Extract the (x, y) coordinate from the center of the cell holding the provided text.  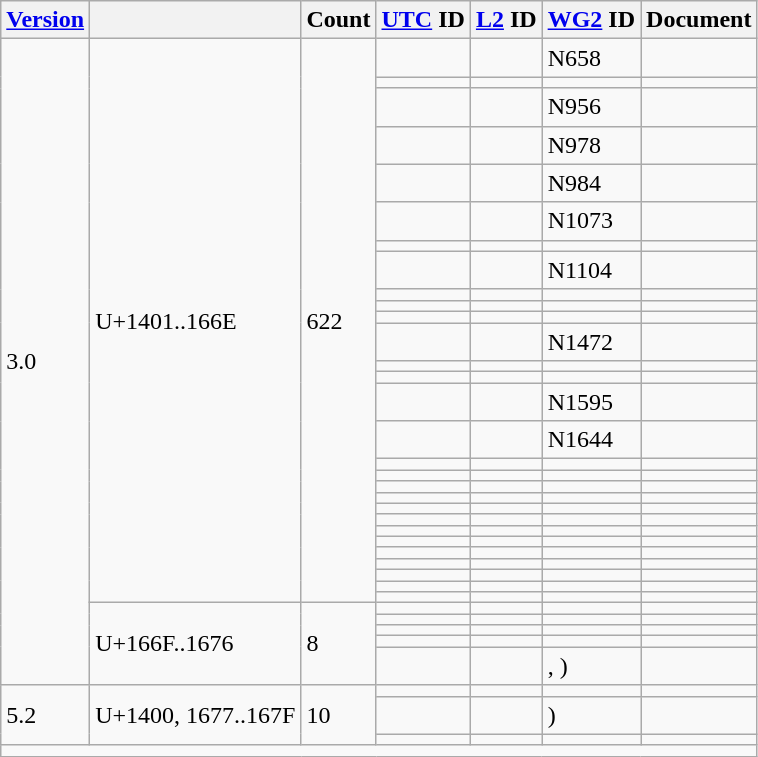
, ) (591, 666)
3.0 (46, 362)
5.2 (46, 715)
Document (699, 20)
) (591, 715)
WG2 ID (591, 20)
10 (338, 715)
U+1401..166E (196, 321)
N1595 (591, 402)
8 (338, 644)
Count (338, 20)
N1073 (591, 221)
622 (338, 321)
UTC ID (423, 20)
N1472 (591, 341)
N1104 (591, 270)
U+1400, 1677..167F (196, 715)
N984 (591, 183)
L2 ID (506, 20)
U+166F..1676 (196, 644)
N658 (591, 58)
N978 (591, 145)
N1644 (591, 440)
Version (46, 20)
N956 (591, 107)
